Scan for the cell matching the given text and deliver its [X, Y] coordinate at center. 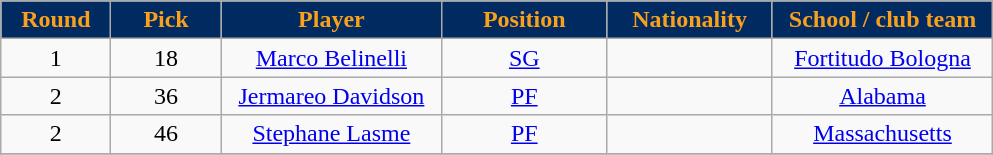
Fortitudo Bologna [882, 58]
1 [56, 58]
Jermareo Davidson [331, 96]
Stephane Lasme [331, 134]
SG [524, 58]
18 [166, 58]
Nationality [690, 20]
Alabama [882, 96]
46 [166, 134]
Round [56, 20]
Marco Belinelli [331, 58]
School / club team [882, 20]
Massachusetts [882, 134]
Position [524, 20]
Player [331, 20]
36 [166, 96]
Pick [166, 20]
